Provide the (x, y) coordinate of the cell's center where the given text is located.  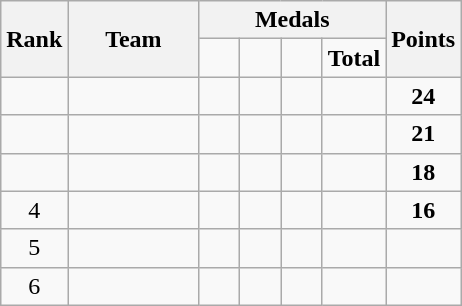
24 (424, 96)
Medals (292, 20)
5 (34, 248)
6 (34, 286)
18 (424, 172)
Total (354, 58)
Points (424, 39)
16 (424, 210)
4 (34, 210)
Team (134, 39)
Rank (34, 39)
21 (424, 134)
